Find where the given text appears and provide that cell's center as (x, y) coordinate. 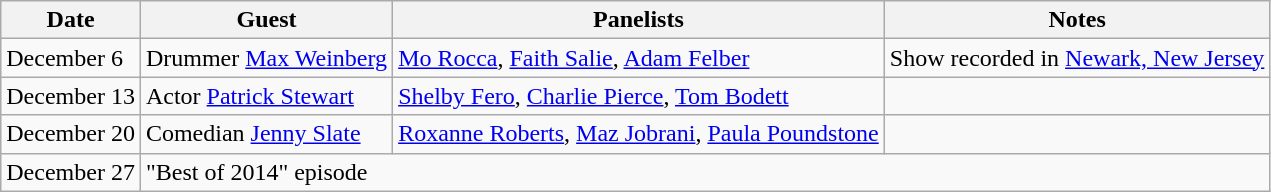
Mo Rocca, Faith Salie, Adam Felber (639, 58)
December 20 (71, 134)
December 6 (71, 58)
Shelby Fero, Charlie Pierce, Tom Bodett (639, 96)
Roxanne Roberts, Maz Jobrani, Paula Poundstone (639, 134)
Notes (1077, 20)
Date (71, 20)
Comedian Jenny Slate (266, 134)
Guest (266, 20)
December 27 (71, 172)
Drummer Max Weinberg (266, 58)
Actor Patrick Stewart (266, 96)
Panelists (639, 20)
"Best of 2014" episode (704, 172)
December 13 (71, 96)
Show recorded in Newark, New Jersey (1077, 58)
